Return the [x, y] coordinate for the center point of the cell that contains the specified text.  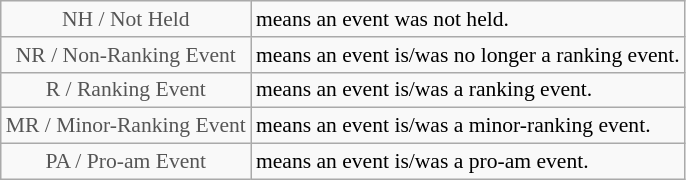
means an event is/was a minor-ranking event. [468, 126]
NH / Not Held [126, 19]
NR / Non-Ranking Event [126, 55]
MR / Minor-Ranking Event [126, 126]
means an event is/was no longer a ranking event. [468, 55]
means an event is/was a ranking event. [468, 90]
means an event was not held. [468, 19]
R / Ranking Event [126, 90]
PA / Pro-am Event [126, 162]
means an event is/was a pro-am event. [468, 162]
